Output the (x, y) coordinate of the center of the cell containing the given text.  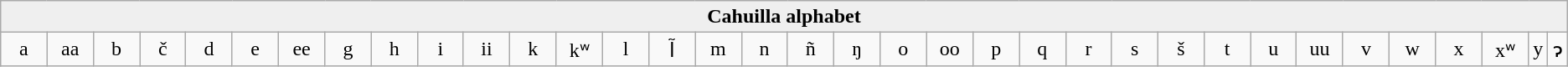
i (441, 49)
m (719, 49)
h (394, 49)
v (1365, 49)
š (1181, 49)
u (1273, 49)
oo (950, 49)
uu (1320, 49)
ŋ (856, 49)
l̃ (672, 49)
r (1089, 49)
g (348, 49)
k (533, 49)
č (162, 49)
l (625, 49)
n (764, 49)
b (116, 49)
s (1134, 49)
Cahuilla alphabet (784, 17)
q (1042, 49)
t (1226, 49)
ii (486, 49)
a (23, 49)
aa (70, 49)
o (903, 49)
x (1459, 49)
p (997, 49)
e (255, 49)
ɂ (1558, 49)
kʷ (580, 49)
ee (302, 49)
d (209, 49)
y (1538, 49)
ñ (811, 49)
w (1412, 49)
xʷ (1505, 49)
